From the cell containing the given text, extract its center point as (x, y) coordinate. 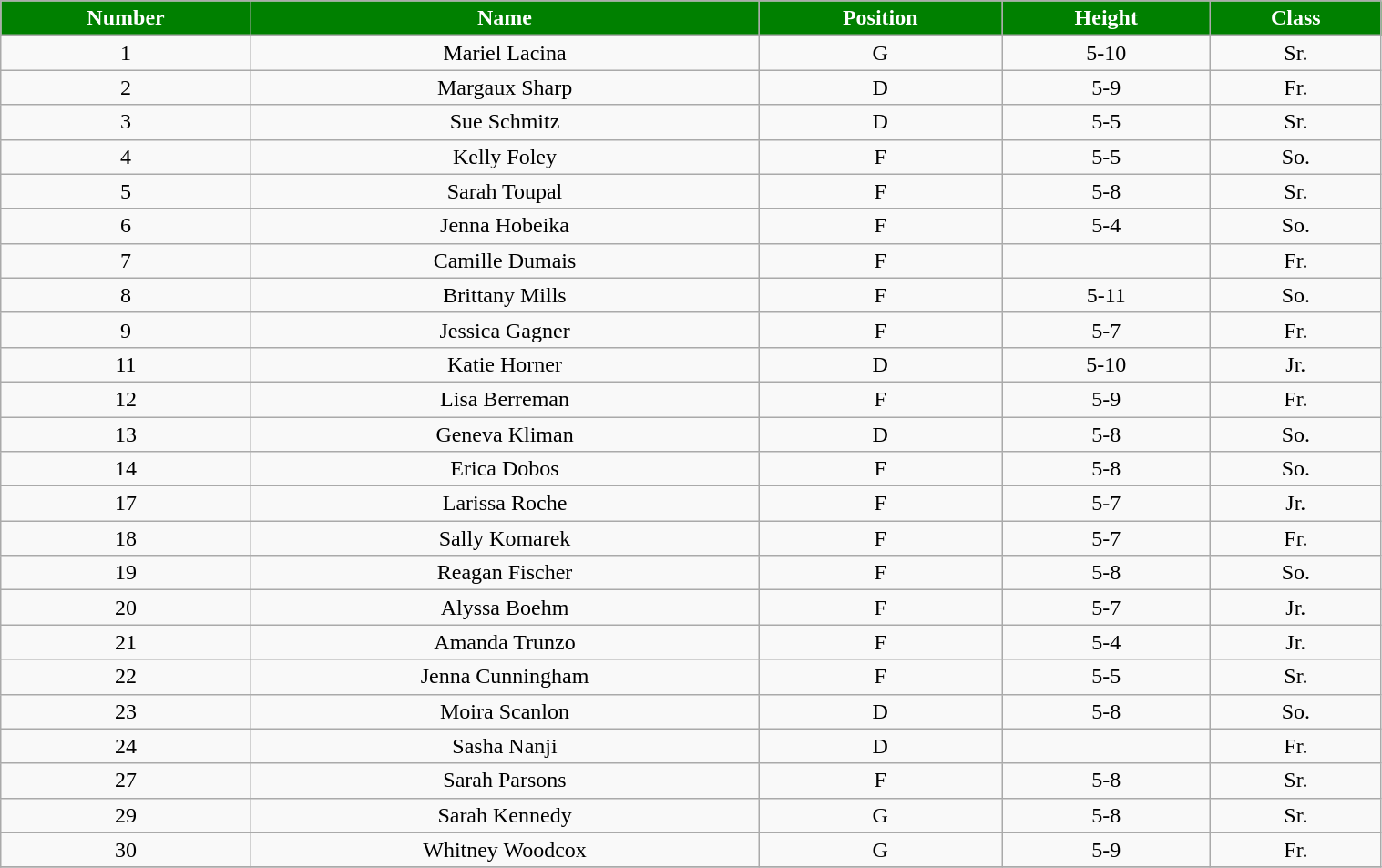
17 (126, 504)
Position (880, 18)
Sue Schmitz (505, 122)
20 (126, 608)
24 (126, 746)
27 (126, 781)
22 (126, 677)
Margaux Sharp (505, 87)
Brittany Mills (505, 295)
Larissa Roche (505, 504)
Mariel Lacina (505, 53)
13 (126, 434)
Kelly Foley (505, 157)
7 (126, 260)
2 (126, 87)
1 (126, 53)
18 (126, 538)
Geneva Kliman (505, 434)
Whitney Woodcox (505, 850)
19 (126, 573)
Jessica Gagner (505, 330)
Height (1106, 18)
5 (126, 191)
Jenna Hobeika (505, 226)
Katie Horner (505, 364)
Sally Komarek (505, 538)
Erica Dobos (505, 469)
8 (126, 295)
30 (126, 850)
Moira Scanlon (505, 711)
14 (126, 469)
3 (126, 122)
Sarah Toupal (505, 191)
5-11 (1106, 295)
Jenna Cunningham (505, 677)
Name (505, 18)
Sarah Parsons (505, 781)
23 (126, 711)
Alyssa Boehm (505, 608)
Class (1295, 18)
Lisa Berreman (505, 399)
21 (126, 642)
Sarah Kennedy (505, 815)
Sasha Nanji (505, 746)
Camille Dumais (505, 260)
Amanda Trunzo (505, 642)
Number (126, 18)
9 (126, 330)
11 (126, 364)
6 (126, 226)
29 (126, 815)
4 (126, 157)
Reagan Fischer (505, 573)
12 (126, 399)
